Search for the cell housing the specified text and yield its [x, y] center coordinate. 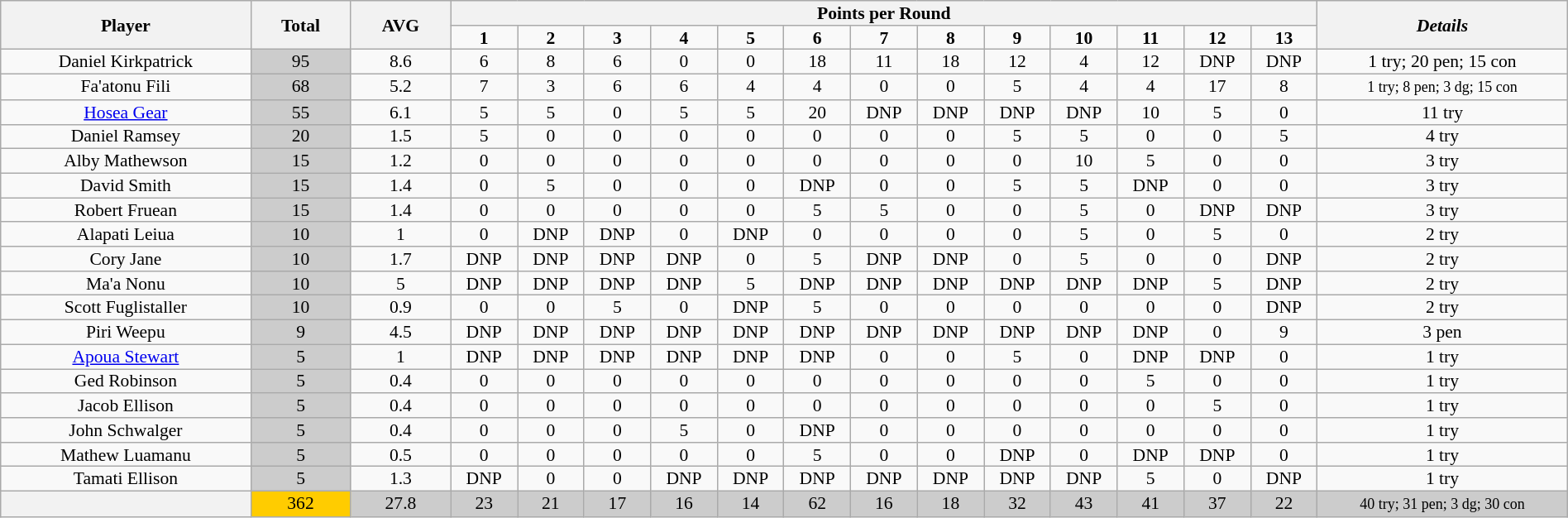
Daniel Kirkpatrick [126, 62]
1.5 [400, 137]
27.8 [400, 505]
5.2 [400, 88]
1.3 [400, 479]
4.5 [400, 333]
2 [551, 38]
Details [1442, 25]
Scott Fuglistaller [126, 308]
Jacob Ellison [126, 406]
1 try; 20 pen; 15 con [1442, 62]
1.7 [400, 259]
Total [301, 25]
Alapati Leiua [126, 235]
1.2 [400, 161]
11 try [1442, 113]
Player [126, 25]
Apoua Stewart [126, 357]
22 [1284, 505]
Points per Round [884, 13]
21 [551, 505]
62 [817, 505]
0.9 [400, 308]
John Schwalger [126, 430]
32 [1017, 505]
23 [485, 505]
Daniel Ramsey [126, 137]
Ma'a Nonu [126, 284]
43 [1083, 505]
Mathew Luamanu [126, 455]
Tamati Ellison [126, 479]
95 [301, 62]
Ged Robinson [126, 381]
55 [301, 113]
Cory Jane [126, 259]
41 [1151, 505]
40 try; 31 pen; 3 dg; 30 con [1442, 505]
Piri Weepu [126, 333]
6.1 [400, 113]
362 [301, 505]
David Smith [126, 186]
Robert Fruean [126, 210]
Fa'atonu Fili [126, 88]
13 [1284, 38]
AVG [400, 25]
68 [301, 88]
Hosea Gear [126, 113]
0.5 [400, 455]
14 [751, 505]
1 try; 8 pen; 3 dg; 15 con [1442, 88]
37 [1217, 505]
4 try [1442, 137]
3 pen [1442, 333]
Alby Mathewson [126, 161]
8.6 [400, 62]
